Output the (X, Y) coordinate of the center of the cell containing the given text.  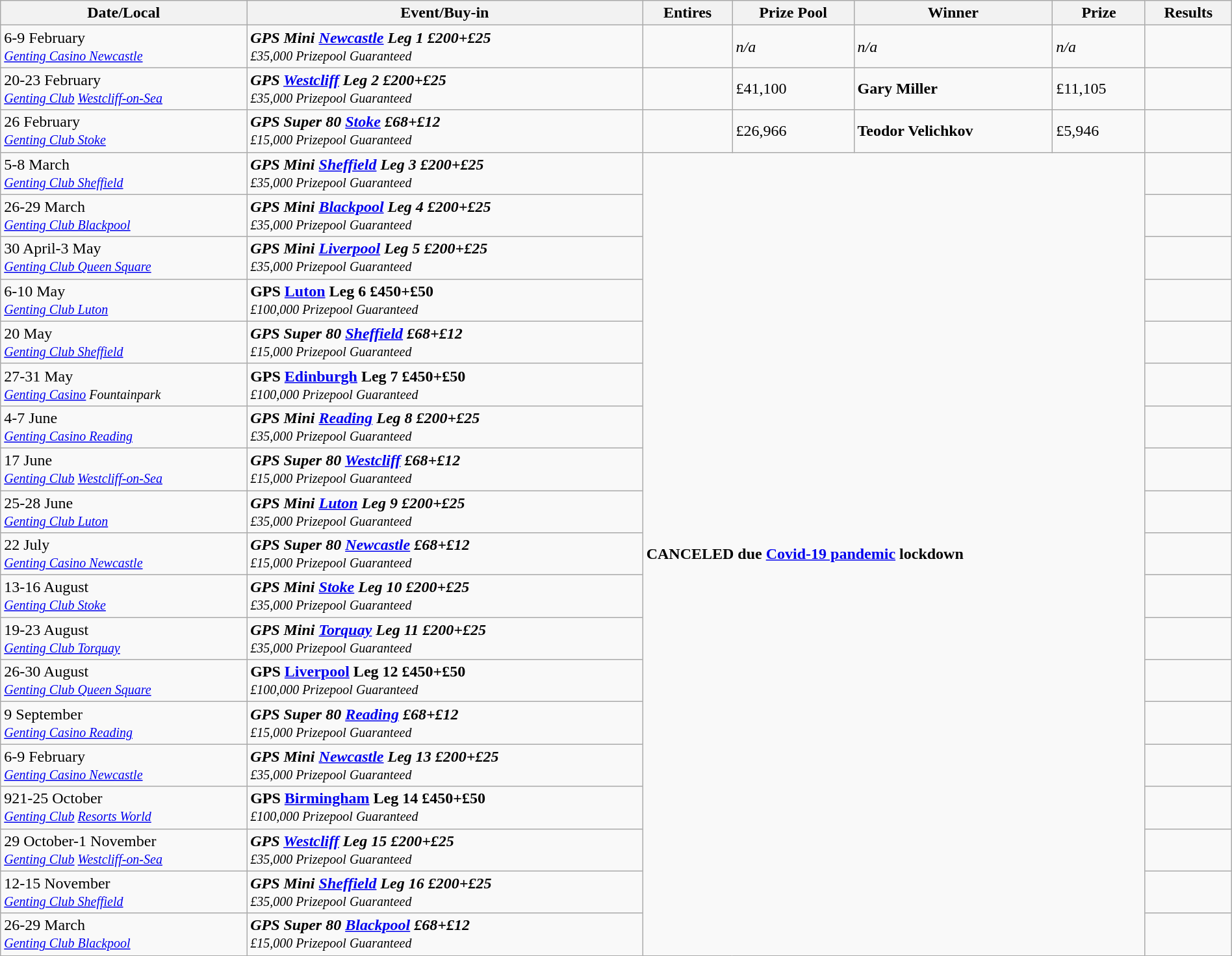
20 MayGenting Club Sheffield (123, 342)
GPS Mini Sheffield Leg 16 £200+£25£35,000 Prizepool Guaranteed (444, 892)
Gary Miller (953, 88)
4-7 JuneGenting Casino Reading (123, 426)
GPS Super 80 Westcliff £68+£12£15,000 Prizepool Guaranteed (444, 469)
17 JuneGenting Club Westcliff-on-Sea (123, 469)
Prize (1099, 13)
9 SeptemberGenting Casino Reading (123, 723)
20-23 FebruaryGenting Club Westcliff-on-Sea (123, 88)
Date/Local (123, 13)
GPS Birmingham Leg 14 £450+£50£100,000 Prizepool Guaranteed (444, 807)
Results (1188, 13)
GPS Super 80 Newcastle £68+£12£15,000 Prizepool Guaranteed (444, 554)
GPS Liverpool Leg 12 £450+£50£100,000 Prizepool Guaranteed (444, 681)
921-25 OctoberGenting Club Resorts World (123, 807)
29 October-1 NovemberGenting Club Westcliff-on-Sea (123, 850)
6-10 MayGenting Club Luton (123, 300)
£26,966 (793, 131)
GPS Super 80 Sheffield £68+£12£15,000 Prizepool Guaranteed (444, 342)
GPS Mini Newcastle Leg 1 £200+£25£35,000 Prizepool Guaranteed (444, 47)
GPS Mini Stoke Leg 10 £200+£25£35,000 Prizepool Guaranteed (444, 597)
Prize Pool (793, 13)
GPS Mini Torquay Leg 11 £200+£25£35,000 Prizepool Guaranteed (444, 638)
GPS Mini Luton Leg 9 £200+£25£35,000 Prizepool Guaranteed (444, 511)
GPS Super 80 Blackpool £68+£12£15,000 Prizepool Guaranteed (444, 935)
£41,100 (793, 88)
Teodor Velichkov (953, 131)
GPS Westcliff Leg 15 £200+£25£35,000 Prizepool Guaranteed (444, 850)
12-15 NovemberGenting Club Sheffield (123, 892)
GPS Mini Sheffield Leg 3 £200+£25£35,000 Prizepool Guaranteed (444, 173)
5-8 MarchGenting Club Sheffield (123, 173)
26-30 AugustGenting Club Queen Square (123, 681)
22 JulyGenting Casino Newcastle (123, 554)
30 April-3 MayGenting Club Queen Square (123, 257)
CANCELED due Covid-19 pandemic lockdown (894, 554)
£5,946 (1099, 131)
GPS Mini Newcastle Leg 13 £200+£25£35,000 Prizepool Guaranteed (444, 766)
13-16 AugustGenting Club Stoke (123, 597)
GPS Mini Reading Leg 8 £200+£25£35,000 Prizepool Guaranteed (444, 426)
Entires (687, 13)
27-31 MayGenting Casino Fountainpark (123, 385)
Winner (953, 13)
19-23 AugustGenting Club Torquay (123, 638)
26 FebruaryGenting Club Stoke (123, 131)
Event/Buy-in (444, 13)
25-28 JuneGenting Club Luton (123, 511)
GPS Super 80 Reading £68+£12£15,000 Prizepool Guaranteed (444, 723)
GPS Mini Liverpool Leg 5 £200+£25£35,000 Prizepool Guaranteed (444, 257)
£11,105 (1099, 88)
GPS Mini Blackpool Leg 4 £200+£25£35,000 Prizepool Guaranteed (444, 216)
GPS Edinburgh Leg 7 £450+£50£100,000 Prizepool Guaranteed (444, 385)
GPS Super 80 Stoke £68+£12£15,000 Prizepool Guaranteed (444, 131)
GPS Luton Leg 6 £450+£50£100,000 Prizepool Guaranteed (444, 300)
GPS Westcliff Leg 2 £200+£25£35,000 Prizepool Guaranteed (444, 88)
